Detect which cell encompasses the target text, then output its [x, y] center coordinate. 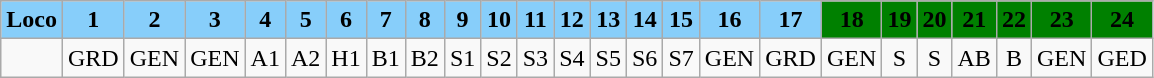
S7 [681, 58]
H1 [346, 58]
S6 [644, 58]
11 [535, 20]
9 [462, 20]
AB [974, 58]
22 [1014, 20]
S4 [572, 58]
1 [93, 20]
S1 [462, 58]
19 [900, 20]
23 [1061, 20]
4 [265, 20]
3 [215, 20]
17 [791, 20]
18 [851, 20]
7 [386, 20]
8 [424, 20]
13 [608, 20]
B [1014, 58]
20 [934, 20]
GED [1122, 58]
15 [681, 20]
B2 [424, 58]
12 [572, 20]
S3 [535, 58]
14 [644, 20]
5 [305, 20]
Loco [32, 20]
A2 [305, 58]
16 [729, 20]
A1 [265, 58]
10 [499, 20]
6 [346, 20]
24 [1122, 20]
B1 [386, 58]
S5 [608, 58]
S2 [499, 58]
21 [974, 20]
2 [154, 20]
